Locate the cell with the specified text and output its [x, y] center coordinate. 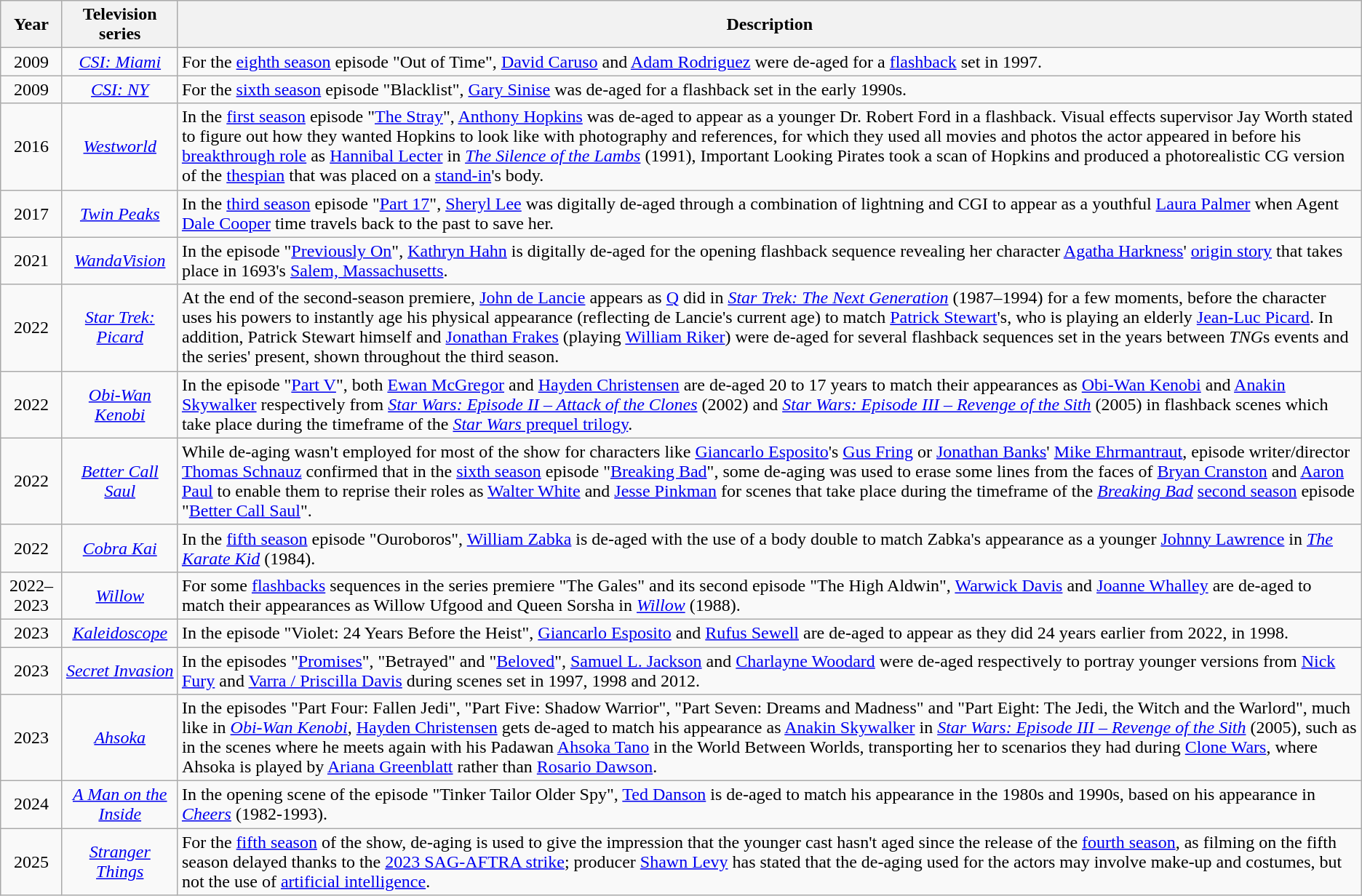
Westworld [119, 147]
Secret Invasion [119, 671]
Year [31, 25]
Star Trek: Picard [119, 327]
Willow [119, 595]
Better Call Saul [119, 481]
CSI: Miami [119, 62]
Twin Peaks [119, 214]
CSI: NY [119, 89]
Kaleidoscope [119, 633]
Description [770, 25]
Cobra Kai [119, 548]
Television series [119, 25]
Ahsoka [119, 737]
Stranger Things [119, 862]
2021 [31, 260]
2016 [31, 147]
2022–2023 [31, 595]
2025 [31, 862]
For the eighth season episode "Out of Time", David Caruso and Adam Rodriguez were de-aged for a flashback set in 1997. [770, 62]
For the sixth season episode "Blacklist", Gary Sinise was de-aged for a flashback set in the early 1990s. [770, 89]
2017 [31, 214]
WandaVision [119, 260]
2024 [31, 804]
A Man on the Inside [119, 804]
Obi-Wan Kenobi [119, 404]
